Extract the (x, y) coordinate from the center of the cell holding the provided text.  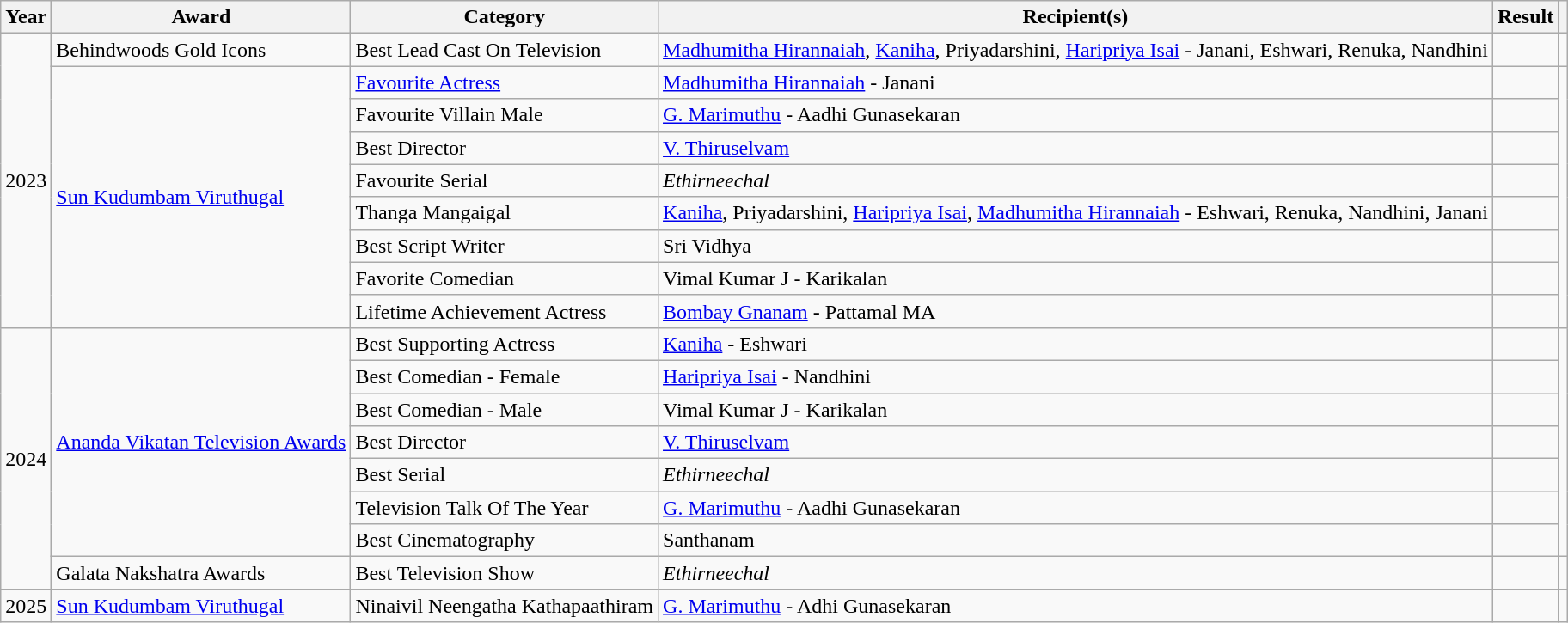
2024 (26, 458)
Favorite Comedian (505, 278)
Award (201, 17)
Sri Vidhya (1076, 246)
Haripriya Isai - Nandhini (1076, 376)
Ninaivil Neengatha Kathapaathiram (505, 606)
Best Comedian - Female (505, 376)
Favourite Actress (505, 82)
Madhumitha Hirannaiah, Kaniha, Priyadarshini, Haripriya Isai - Janani, Eshwari, Renuka, Nandhini (1076, 50)
Favourite Serial (505, 180)
Best Lead Cast On Television (505, 50)
Favourite Villain Male (505, 115)
Best Comedian - Male (505, 410)
Television Talk Of The Year (505, 508)
Ananda Vikatan Television Awards (201, 442)
Madhumitha Hirannaiah - Janani (1076, 82)
G. Marimuthu - Adhi Gunasekaran (1076, 606)
Best Serial (505, 475)
Result (1525, 17)
Thanga Mangaigal (505, 213)
Best Supporting Actress (505, 344)
Lifetime Achievement Actress (505, 311)
2025 (26, 606)
Kaniha, Priyadarshini, Haripriya Isai, Madhumitha Hirannaiah - Eshwari, Renuka, Nandhini, Janani (1076, 213)
2023 (26, 180)
Category (505, 17)
Santhanam (1076, 541)
Recipient(s) (1076, 17)
Best Cinematography (505, 541)
Galata Nakshatra Awards (201, 573)
Behindwoods Gold Icons (201, 50)
Bombay Gnanam - Pattamal MA (1076, 311)
Best Television Show (505, 573)
Kaniha - Eshwari (1076, 344)
Best Script Writer (505, 246)
Year (26, 17)
